Return [x, y] of the center of cell containing provided text 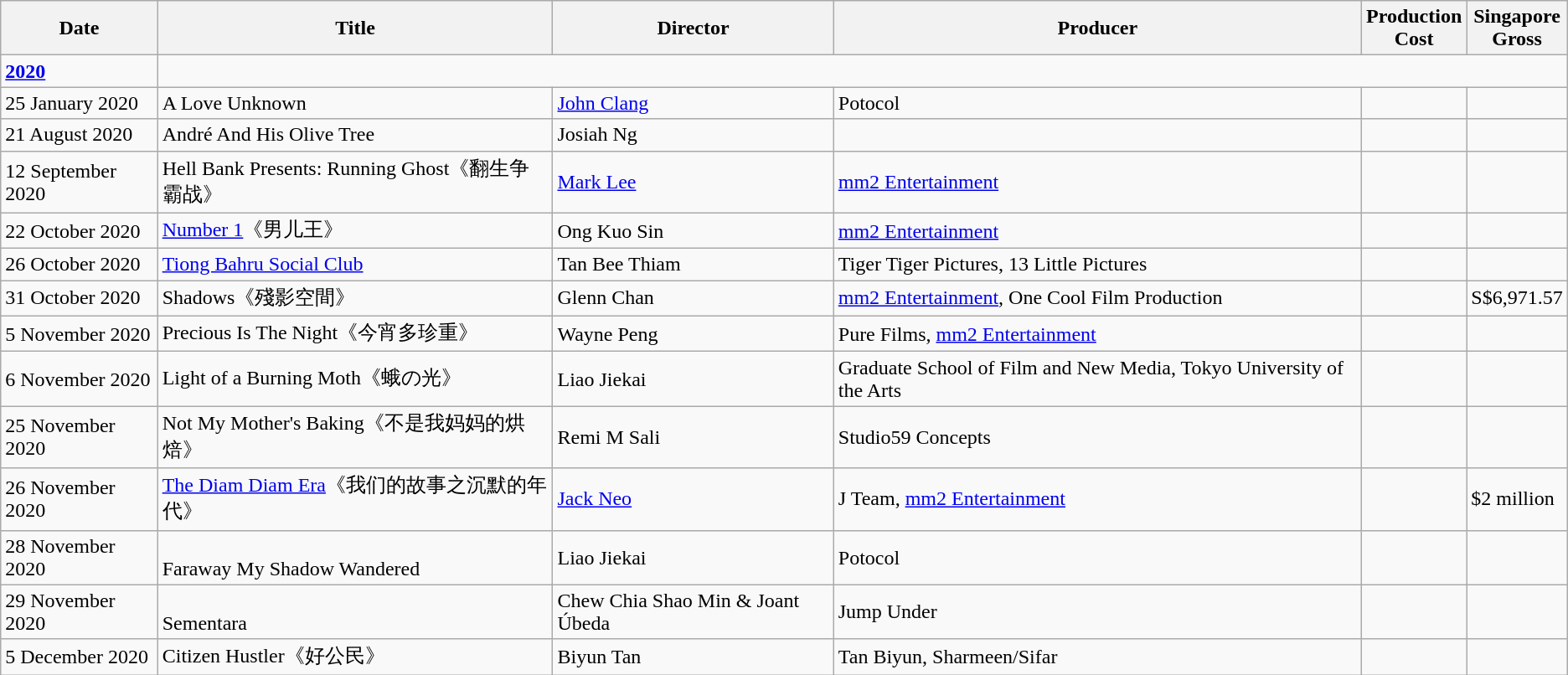
Hell Bank Presents: Running Ghost《翻生争霸战》 [355, 182]
The Diam Diam Era《我们的故事之沉默的年代》 [355, 499]
Number 1《男儿王》 [355, 231]
25 January 2020 [79, 103]
Remi M Sali [694, 437]
Chew Chia Shao Min & Joant Úbeda [694, 611]
Producer [1097, 28]
Graduate School of Film and New Media, Tokyo University of the Arts [1097, 379]
26 October 2020 [79, 265]
Not My Mother's Baking《不是我妈妈的烘焙》 [355, 437]
Singapore Gross [1517, 28]
Precious Is The Night《今宵多珍重》 [355, 333]
Glenn Chan [694, 298]
Josiah Ng [694, 135]
Title [355, 28]
28 November 2020 [79, 558]
6 November 2020 [79, 379]
André And His Olive Tree [355, 135]
26 November 2020 [79, 499]
Mark Lee [694, 182]
Light of a Burning Moth《蛾の光》 [355, 379]
Shadows《殘影空間》 [355, 298]
Tan Bee Thiam [694, 265]
Tiong Bahru Social Club [355, 265]
mm2 Entertainment, One Cool Film Production [1097, 298]
5 November 2020 [79, 333]
Sementara [355, 611]
Pure Films, mm2 Entertainment [1097, 333]
29 November 2020 [79, 611]
S$6,971.57 [1517, 298]
2020 [79, 71]
31 October 2020 [79, 298]
12 September 2020 [79, 182]
John Clang [694, 103]
Wayne Peng [694, 333]
25 November 2020 [79, 437]
Date [79, 28]
$2 million [1517, 499]
Director [694, 28]
Faraway My Shadow Wandered [355, 558]
Production Cost [1414, 28]
J Team, mm2 Entertainment [1097, 499]
Ong Kuo Sin [694, 231]
22 October 2020 [79, 231]
5 December 2020 [79, 657]
Biyun Tan [694, 657]
A Love Unknown [355, 103]
Tan Biyun, Sharmeen/Sifar [1097, 657]
Jump Under [1097, 611]
Jack Neo [694, 499]
Citizen Hustler《好公民》 [355, 657]
Studio59 Concepts [1097, 437]
Tiger Tiger Pictures, 13 Little Pictures [1097, 265]
21 August 2020 [79, 135]
